Capture the cell that displays the provided text and extract its [X, Y] central coordinate. 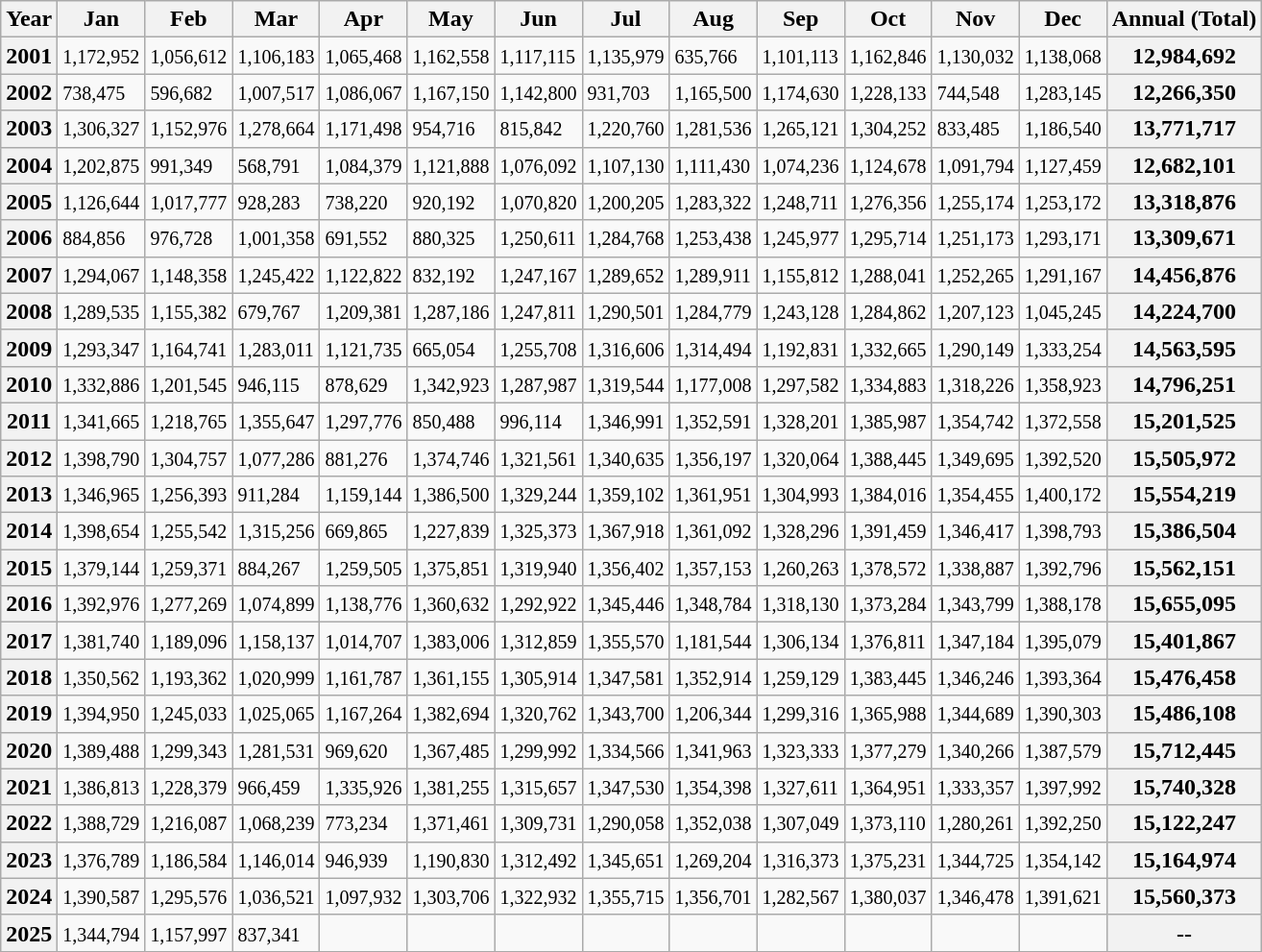
Jul [626, 19]
2002 [29, 92]
1,117,115 [538, 56]
1,202,875 [102, 165]
1,190,830 [451, 860]
1,162,846 [887, 56]
1,283,145 [1062, 92]
Jan [102, 19]
1,193,362 [188, 677]
1,218,765 [188, 421]
1,312,859 [538, 641]
15,560,373 [1184, 896]
1,255,708 [538, 348]
1,014,707 [363, 641]
15,476,458 [1184, 677]
1,367,485 [451, 750]
1,289,911 [713, 275]
1,327,611 [801, 787]
13,309,671 [1184, 238]
1,383,006 [451, 641]
1,287,987 [538, 384]
1,373,284 [887, 604]
1,341,665 [102, 421]
1,361,092 [713, 531]
Nov [976, 19]
1,251,173 [976, 238]
1,388,445 [887, 458]
1,186,540 [1062, 129]
911,284 [277, 495]
1,206,344 [713, 714]
1,189,096 [188, 641]
1,157,997 [188, 933]
1,383,445 [887, 677]
15,201,525 [1184, 421]
1,056,612 [188, 56]
1,167,264 [363, 714]
738,220 [363, 202]
1,375,851 [451, 568]
1,101,113 [801, 56]
1,247,811 [538, 311]
1,379,144 [102, 568]
1,135,979 [626, 56]
1,306,327 [102, 129]
1,256,393 [188, 495]
1,138,068 [1062, 56]
1,281,536 [713, 129]
2011 [29, 421]
1,159,144 [363, 495]
1,392,250 [1062, 823]
1,373,110 [887, 823]
14,796,251 [1184, 384]
1,245,422 [277, 275]
1,259,129 [801, 677]
1,359,102 [626, 495]
1,248,711 [801, 202]
946,939 [363, 860]
884,267 [277, 568]
832,192 [451, 275]
880,325 [451, 238]
1,068,239 [277, 823]
1,365,988 [887, 714]
1,354,455 [976, 495]
1,392,976 [102, 604]
1,070,820 [538, 202]
15,740,328 [1184, 787]
1,084,379 [363, 165]
1,158,137 [277, 641]
1,161,787 [363, 677]
1,174,630 [801, 92]
1,316,373 [801, 860]
Sep [801, 19]
1,289,652 [626, 275]
691,552 [363, 238]
954,716 [451, 129]
1,400,172 [1062, 495]
1,356,402 [626, 568]
1,121,888 [451, 165]
1,394,950 [102, 714]
1,259,505 [363, 568]
1,291,167 [1062, 275]
1,292,922 [538, 604]
1,380,037 [887, 896]
1,345,446 [626, 604]
2016 [29, 604]
1,388,178 [1062, 604]
1,200,205 [626, 202]
1,250,611 [538, 238]
Mar [277, 19]
2018 [29, 677]
1,390,587 [102, 896]
May [451, 19]
1,106,183 [277, 56]
1,086,067 [363, 92]
1,392,520 [1062, 458]
1,320,762 [538, 714]
1,017,777 [188, 202]
1,220,760 [626, 129]
1,209,381 [363, 311]
1,333,254 [1062, 348]
1,387,579 [1062, 750]
1,255,174 [976, 202]
1,346,991 [626, 421]
1,304,757 [188, 458]
1,228,379 [188, 787]
13,771,717 [1184, 129]
1,343,799 [976, 604]
931,703 [626, 92]
1,290,058 [626, 823]
635,766 [713, 56]
1,269,204 [713, 860]
1,045,245 [1062, 311]
15,554,219 [1184, 495]
2013 [29, 495]
1,361,155 [451, 677]
1,284,862 [887, 311]
2015 [29, 568]
2017 [29, 641]
1,355,647 [277, 421]
1,201,545 [188, 384]
1,252,265 [976, 275]
1,025,065 [277, 714]
1,253,438 [713, 238]
1,146,014 [277, 860]
1,384,016 [887, 495]
1,304,252 [887, 129]
1,307,049 [801, 823]
1,121,735 [363, 348]
2005 [29, 202]
1,283,011 [277, 348]
15,401,867 [1184, 641]
1,378,572 [887, 568]
1,130,032 [976, 56]
1,148,358 [188, 275]
1,318,130 [801, 604]
1,334,883 [887, 384]
1,253,172 [1062, 202]
1,107,130 [626, 165]
1,356,197 [713, 458]
2014 [29, 531]
1,341,963 [713, 750]
1,342,923 [451, 384]
15,655,095 [1184, 604]
1,228,133 [887, 92]
1,278,664 [277, 129]
1,354,398 [713, 787]
Dec [1062, 19]
1,171,498 [363, 129]
1,245,977 [801, 238]
1,091,794 [976, 165]
Aug [713, 19]
15,164,974 [1184, 860]
884,856 [102, 238]
2023 [29, 860]
1,357,153 [713, 568]
1,315,657 [538, 787]
Year [29, 19]
1,111,430 [713, 165]
1,319,940 [538, 568]
1,364,951 [887, 787]
946,115 [277, 384]
12,984,692 [1184, 56]
1,287,186 [451, 311]
1,361,951 [713, 495]
1,290,149 [976, 348]
1,299,316 [801, 714]
1,398,790 [102, 458]
2007 [29, 275]
1,347,581 [626, 677]
738,475 [102, 92]
2003 [29, 129]
1,299,992 [538, 750]
1,216,087 [188, 823]
2001 [29, 56]
12,266,350 [1184, 92]
1,290,501 [626, 311]
1,126,644 [102, 202]
1,328,296 [801, 531]
1,036,521 [277, 896]
1,162,558 [451, 56]
996,114 [538, 421]
1,397,992 [1062, 787]
1,398,793 [1062, 531]
15,122,247 [1184, 823]
-- [1184, 933]
1,312,492 [538, 860]
1,376,789 [102, 860]
1,358,923 [1062, 384]
1,172,952 [102, 56]
1,297,776 [363, 421]
1,346,965 [102, 495]
1,293,347 [102, 348]
1,352,914 [713, 677]
2006 [29, 238]
Annual (Total) [1184, 19]
1,376,811 [887, 641]
1,276,356 [887, 202]
1,303,706 [451, 896]
1,164,741 [188, 348]
568,791 [277, 165]
1,391,459 [887, 531]
1,335,926 [363, 787]
1,319,544 [626, 384]
1,334,566 [626, 750]
1,343,700 [626, 714]
Oct [887, 19]
2024 [29, 896]
1,305,914 [538, 677]
1,314,494 [713, 348]
1,243,128 [801, 311]
1,338,887 [976, 568]
1,260,263 [801, 568]
1,127,459 [1062, 165]
1,299,343 [188, 750]
1,346,417 [976, 531]
878,629 [363, 384]
1,316,606 [626, 348]
1,283,322 [713, 202]
1,097,932 [363, 896]
1,398,654 [102, 531]
1,124,678 [887, 165]
1,391,621 [1062, 896]
14,456,876 [1184, 275]
2021 [29, 787]
744,548 [976, 92]
1,356,701 [713, 896]
1,372,558 [1062, 421]
2004 [29, 165]
1,321,561 [538, 458]
1,245,033 [188, 714]
1,354,142 [1062, 860]
15,712,445 [1184, 750]
1,295,576 [188, 896]
1,280,261 [976, 823]
1,165,500 [713, 92]
1,332,886 [102, 384]
1,074,899 [277, 604]
1,322,932 [538, 896]
15,386,504 [1184, 531]
1,345,651 [626, 860]
1,347,530 [626, 787]
1,367,918 [626, 531]
12,682,101 [1184, 165]
1,122,822 [363, 275]
1,076,092 [538, 165]
2009 [29, 348]
2019 [29, 714]
1,355,570 [626, 641]
1,347,184 [976, 641]
1,360,632 [451, 604]
679,767 [277, 311]
1,065,468 [363, 56]
2020 [29, 750]
1,077,286 [277, 458]
1,320,064 [801, 458]
1,340,635 [626, 458]
850,488 [451, 421]
1,374,746 [451, 458]
1,354,742 [976, 421]
13,318,876 [1184, 202]
1,329,244 [538, 495]
1,386,813 [102, 787]
1,007,517 [277, 92]
1,152,976 [188, 129]
920,192 [451, 202]
1,346,246 [976, 677]
15,486,108 [1184, 714]
1,352,591 [713, 421]
1,255,542 [188, 531]
1,395,079 [1062, 641]
833,485 [976, 129]
976,728 [188, 238]
1,323,333 [801, 750]
1,277,269 [188, 604]
1,247,167 [538, 275]
1,344,725 [976, 860]
Feb [188, 19]
1,207,123 [976, 311]
1,392,796 [1062, 568]
2012 [29, 458]
1,297,582 [801, 384]
1,306,134 [801, 641]
1,265,121 [801, 129]
15,562,151 [1184, 568]
1,192,831 [801, 348]
2022 [29, 823]
1,020,999 [277, 677]
1,390,303 [1062, 714]
1,309,731 [538, 823]
1,294,067 [102, 275]
1,332,665 [887, 348]
1,167,150 [451, 92]
1,325,373 [538, 531]
Apr [363, 19]
1,381,255 [451, 787]
1,355,715 [626, 896]
14,224,700 [1184, 311]
1,282,567 [801, 896]
1,284,779 [713, 311]
14,563,595 [1184, 348]
1,348,784 [713, 604]
1,349,695 [976, 458]
1,289,535 [102, 311]
1,377,279 [887, 750]
1,386,500 [451, 495]
1,393,364 [1062, 677]
1,138,776 [363, 604]
881,276 [363, 458]
1,346,478 [976, 896]
1,340,266 [976, 750]
969,620 [363, 750]
665,054 [451, 348]
1,389,488 [102, 750]
773,234 [363, 823]
1,315,256 [277, 531]
1,382,694 [451, 714]
1,371,461 [451, 823]
1,328,201 [801, 421]
1,295,714 [887, 238]
1,227,839 [451, 531]
1,293,171 [1062, 238]
1,350,562 [102, 677]
2008 [29, 311]
1,352,038 [713, 823]
669,865 [363, 531]
1,375,231 [887, 860]
1,177,008 [713, 384]
1,381,740 [102, 641]
1,344,689 [976, 714]
15,505,972 [1184, 458]
815,842 [538, 129]
1,155,382 [188, 311]
2025 [29, 933]
1,284,768 [626, 238]
1,155,812 [801, 275]
1,142,800 [538, 92]
928,283 [277, 202]
1,001,358 [277, 238]
1,318,226 [976, 384]
1,186,584 [188, 860]
991,349 [188, 165]
1,385,987 [887, 421]
1,281,531 [277, 750]
1,181,544 [713, 641]
596,682 [188, 92]
837,341 [277, 933]
1,259,371 [188, 568]
1,288,041 [887, 275]
1,388,729 [102, 823]
1,333,357 [976, 787]
966,459 [277, 787]
2010 [29, 384]
1,344,794 [102, 933]
1,304,993 [801, 495]
1,074,236 [801, 165]
Jun [538, 19]
